Extract the [X, Y] coordinate from the center of the cell holding the provided text.  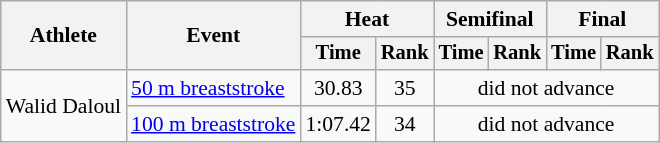
Final [602, 19]
Event [213, 36]
Athlete [64, 36]
Walid Daloul [64, 106]
50 m breaststroke [213, 88]
30.83 [338, 88]
100 m breaststroke [213, 124]
Heat [366, 19]
34 [405, 124]
1:07.42 [338, 124]
Semifinal [490, 19]
35 [405, 88]
